Return [X, Y] of the center of cell containing provided text 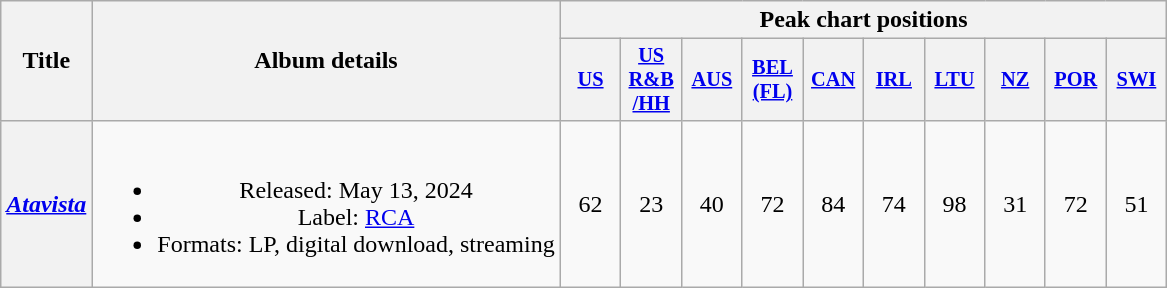
Peak chart positions [864, 20]
NZ [1016, 80]
Atavista [46, 204]
AUS [712, 80]
Title [46, 61]
POR [1076, 80]
74 [894, 204]
USR&B/HH [652, 80]
CAN [834, 80]
62 [590, 204]
98 [954, 204]
51 [1136, 204]
LTU [954, 80]
IRL [894, 80]
84 [834, 204]
Released: May 13, 2024Label: RCAFormats: LP, digital download, streaming [326, 204]
40 [712, 204]
31 [1016, 204]
Album details [326, 61]
23 [652, 204]
BEL(FL) [772, 80]
US [590, 80]
SWI [1136, 80]
